Output the (x, y) coordinate of the center of the cell containing the given text.  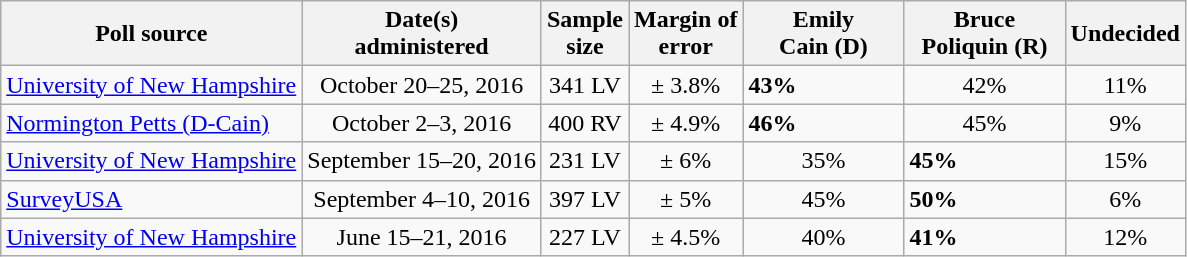
Date(s)administered (422, 34)
SurveyUSA (152, 199)
± 4.5% (686, 237)
± 6% (686, 161)
± 4.9% (686, 123)
± 3.8% (686, 85)
41% (984, 237)
EmilyCain (D) (824, 34)
September 15–20, 2016 (422, 161)
227 LV (584, 237)
Normington Petts (D-Cain) (152, 123)
15% (1125, 161)
Poll source (152, 34)
October 2–3, 2016 (422, 123)
46% (824, 123)
September 4–10, 2016 (422, 199)
341 LV (584, 85)
Samplesize (584, 34)
6% (1125, 199)
October 20–25, 2016 (422, 85)
35% (824, 161)
Undecided (1125, 34)
50% (984, 199)
12% (1125, 237)
397 LV (584, 199)
231 LV (584, 161)
BrucePoliquin (R) (984, 34)
400 RV (584, 123)
11% (1125, 85)
40% (824, 237)
43% (824, 85)
Margin oferror (686, 34)
± 5% (686, 199)
42% (984, 85)
9% (1125, 123)
June 15–21, 2016 (422, 237)
